From the cell containing the given text, extract its center point as (x, y) coordinate. 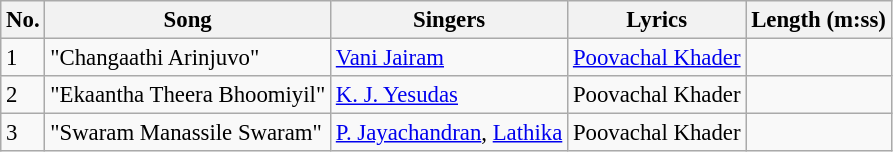
Length (m:ss) (818, 20)
Lyrics (657, 20)
P. Jayachandran, Lathika (450, 133)
Singers (450, 20)
Song (188, 20)
"Changaathi Arinjuvo" (188, 58)
1 (23, 58)
3 (23, 133)
2 (23, 95)
"Ekaantha Theera Bhoomiyil" (188, 95)
"Swaram Manassile Swaram" (188, 133)
K. J. Yesudas (450, 95)
No. (23, 20)
Vani Jairam (450, 58)
